Extract the [X, Y] coordinate from the center of the cell holding the provided text.  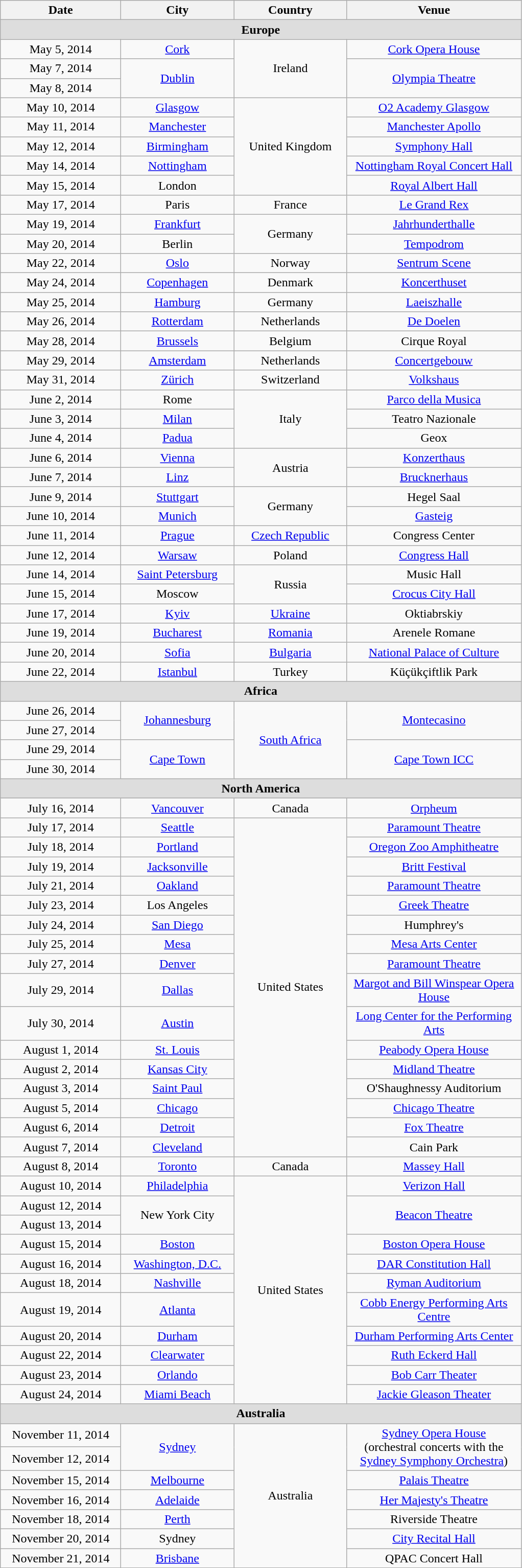
Oregon Zoo Amphitheatre [434, 847]
Saint Paul [178, 1088]
Rotterdam [178, 322]
Koncerthuset [434, 283]
Jacksonville [178, 867]
Africa [260, 691]
June 6, 2014 [61, 458]
Kansas City [178, 1069]
Midland Theatre [434, 1069]
Her Majesty's Theatre [434, 1499]
Padua [178, 438]
Riverside Theatre [434, 1519]
May 7, 2014 [61, 69]
Durham [178, 1336]
June 11, 2014 [61, 535]
Milan [178, 419]
May 11, 2014 [61, 127]
Congress Center [434, 535]
Symphony Hall [434, 146]
July 18, 2014 [61, 847]
New York City [178, 1215]
Poland [290, 555]
June 12, 2014 [61, 555]
August 5, 2014 [61, 1108]
Boston [178, 1244]
Concertgebouw [434, 360]
Chicago Theatre [434, 1108]
Nottingham [178, 166]
London [178, 185]
Zürich [178, 380]
Cleveland [178, 1147]
Long Center for the Performing Arts [434, 1024]
May 31, 2014 [61, 380]
Orpheum [434, 808]
South Africa [290, 740]
Humphrey's [434, 925]
Saint Petersburg [178, 575]
Los Angeles [178, 905]
Austin [178, 1024]
June 9, 2014 [61, 496]
July 19, 2014 [61, 867]
Stuttgart [178, 496]
May 25, 2014 [61, 302]
Austria [290, 467]
Montecasino [434, 720]
Toronto [178, 1166]
Manchester Apollo [434, 127]
United Kingdom [290, 146]
Miami Beach [178, 1394]
Oktiabrskiy [434, 613]
Istanbul [178, 672]
Date [61, 10]
Birmingham [178, 146]
November 21, 2014 [61, 1558]
June 20, 2014 [61, 652]
North America [260, 788]
Hegel Saal [434, 496]
Boston Opera House [434, 1244]
Cape Town [178, 759]
August 12, 2014 [61, 1205]
June 19, 2014 [61, 633]
July 23, 2014 [61, 905]
June 17, 2014 [61, 613]
August 10, 2014 [61, 1186]
Jackie Gleason Theater [434, 1394]
May 12, 2014 [61, 146]
Ireland [290, 69]
Ukraine [290, 613]
QPAC Concert Hall [434, 1558]
Switzerland [290, 380]
Vancouver [178, 808]
Paris [178, 204]
August 19, 2014 [61, 1310]
June 4, 2014 [61, 438]
Peabody Opera House [434, 1050]
July 24, 2014 [61, 925]
Cork [178, 49]
Clearwater [178, 1355]
June 15, 2014 [61, 594]
Hamburg [178, 302]
July 30, 2014 [61, 1024]
France [290, 204]
Congress Hall [434, 555]
Sofia [178, 652]
July 25, 2014 [61, 944]
Atlanta [178, 1310]
Detroit [178, 1127]
Le Grand Rex [434, 204]
June 10, 2014 [61, 516]
Bulgaria [290, 652]
Olympia Theatre [434, 78]
Belgium [290, 341]
May 8, 2014 [61, 88]
Oakland [178, 886]
Palais Theatre [434, 1480]
May 5, 2014 [61, 49]
Jahrhunderthalle [434, 224]
Turkey [290, 672]
Perth [178, 1519]
Denmark [290, 283]
Manchester [178, 127]
Rome [178, 399]
Durham Performing Arts Center [434, 1336]
O'Shaughnessy Auditorium [434, 1088]
August 24, 2014 [61, 1394]
July 21, 2014 [61, 886]
Washington, D.C. [178, 1264]
Norway [290, 263]
August 1, 2014 [61, 1050]
November 16, 2014 [61, 1499]
Music Hall [434, 575]
June 29, 2014 [61, 749]
Parco della Musica [434, 399]
Cobb Energy Performing Arts Centre [434, 1310]
Dallas [178, 990]
Europe [260, 30]
City [178, 10]
O2 Academy Glasgow [434, 107]
July 16, 2014 [61, 808]
Bucharest [178, 633]
Czech Republic [290, 535]
Laeiszhalle [434, 302]
Massey Hall [434, 1166]
St. Louis [178, 1050]
Romania [290, 633]
Frankfurt [178, 224]
DAR Constitution Hall [434, 1264]
Beacon Theatre [434, 1215]
May 14, 2014 [61, 166]
Melbourne [178, 1480]
August 15, 2014 [61, 1244]
November 18, 2014 [61, 1519]
Philadelphia [178, 1186]
Brisbane [178, 1558]
June 26, 2014 [61, 711]
May 20, 2014 [61, 244]
Johannesburg [178, 720]
Glasgow [178, 107]
August 7, 2014 [61, 1147]
Portland [178, 847]
Bob Carr Theater [434, 1375]
Orlando [178, 1375]
August 2, 2014 [61, 1069]
June 2, 2014 [61, 399]
Amsterdam [178, 360]
August 20, 2014 [61, 1336]
August 3, 2014 [61, 1088]
Ryman Auditorium [434, 1283]
Linz [178, 477]
August 6, 2014 [61, 1127]
Munich [178, 516]
Geox [434, 438]
Mesa [178, 944]
De Doelen [434, 322]
June 30, 2014 [61, 769]
July 17, 2014 [61, 827]
November 20, 2014 [61, 1538]
August 23, 2014 [61, 1375]
Cape Town ICC [434, 759]
May 19, 2014 [61, 224]
Teatro Nazionale [434, 419]
June 27, 2014 [61, 730]
Chicago [178, 1108]
Prague [178, 535]
August 13, 2014 [61, 1225]
May 15, 2014 [61, 185]
Berlin [178, 244]
Country [290, 10]
July 27, 2014 [61, 964]
Brucknerhaus [434, 477]
Russia [290, 584]
May 29, 2014 [61, 360]
Italy [290, 419]
Britt Festival [434, 867]
Greek Theatre [434, 905]
August 22, 2014 [61, 1355]
Copenhagen [178, 283]
Gasteig [434, 516]
Adelaide [178, 1499]
Mesa Arts Center [434, 944]
Nottingham Royal Concert Hall [434, 166]
Küçükçiftlik Park [434, 672]
November 15, 2014 [61, 1480]
November 12, 2014 [61, 1459]
Margot and Bill Winspear Opera House [434, 990]
June 7, 2014 [61, 477]
May 24, 2014 [61, 283]
May 28, 2014 [61, 341]
Crocus City Hall [434, 594]
November 11, 2014 [61, 1435]
June 3, 2014 [61, 419]
Cork Opera House [434, 49]
Verizon Hall [434, 1186]
Denver [178, 964]
Konzerthaus [434, 458]
Vienna [178, 458]
May 22, 2014 [61, 263]
Sentrum Scene [434, 263]
May 10, 2014 [61, 107]
Volkshaus [434, 380]
Sydney Opera House (orchestral concerts with the Sydney Symphony Orchestra) [434, 1447]
San Diego [178, 925]
Seattle [178, 827]
July 29, 2014 [61, 990]
Nashville [178, 1283]
City Recital Hall [434, 1538]
Venue [434, 10]
June 14, 2014 [61, 575]
Oslo [178, 263]
May 26, 2014 [61, 322]
Arenele Romane [434, 633]
Brussels [178, 341]
Dublin [178, 78]
Warsaw [178, 555]
Cirque Royal [434, 341]
June 22, 2014 [61, 672]
Fox Theatre [434, 1127]
Ruth Eckerd Hall [434, 1355]
Tempodrom [434, 244]
Royal Albert Hall [434, 185]
Moscow [178, 594]
National Palace of Culture [434, 652]
Kyiv [178, 613]
Cain Park [434, 1147]
August 16, 2014 [61, 1264]
August 8, 2014 [61, 1166]
May 17, 2014 [61, 204]
August 18, 2014 [61, 1283]
